Locate the cell with the specified text and output its (x, y) center coordinate. 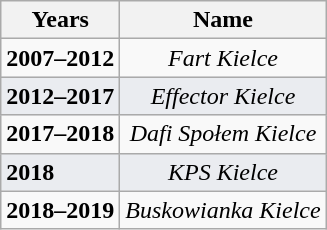
Name (223, 20)
2012–2017 (60, 96)
Dafi Społem Kielce (223, 134)
2018 (60, 172)
Fart Kielce (223, 58)
Buskowianka Kielce (223, 210)
Years (60, 20)
2018–2019 (60, 210)
2017–2018 (60, 134)
2007–2012 (60, 58)
KPS Kielce (223, 172)
Effector Kielce (223, 96)
